Capture the cell that displays the provided text and extract its [X, Y] central coordinate. 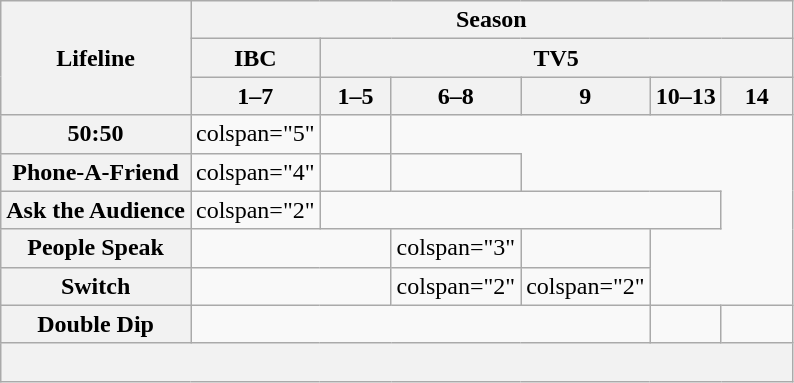
People Speak [96, 248]
colspan="4" [255, 172]
6–8 [456, 96]
1–5 [356, 96]
Double Dip [96, 324]
Ask the Audience [96, 210]
Season [491, 20]
14 [756, 96]
TV5 [556, 58]
Switch [96, 286]
10–13 [686, 96]
colspan="5" [255, 134]
colspan="3" [456, 248]
Lifeline [96, 58]
IBC [255, 58]
1–7 [255, 96]
50:50 [96, 134]
9 [586, 96]
Phone-A-Friend [96, 172]
